Capture the cell that displays the provided text and extract its [X, Y] central coordinate. 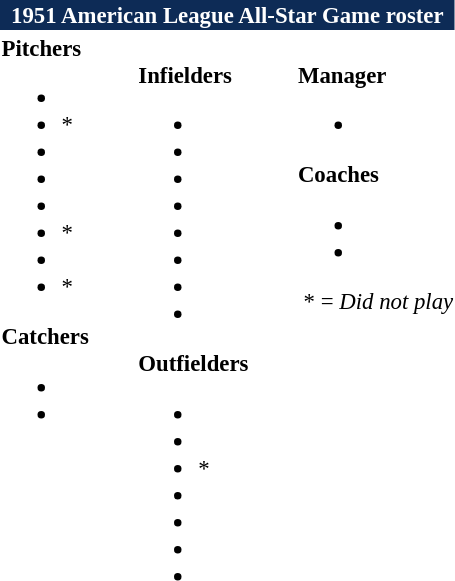
1951 American League All-Star Game roster [228, 15]
